Extract the (X, Y) coordinate from the center of the cell holding the provided text.  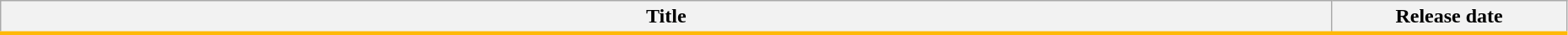
Title (666, 17)
Release date (1449, 17)
